Find where the given text appears and provide that cell's center as (X, Y) coordinate. 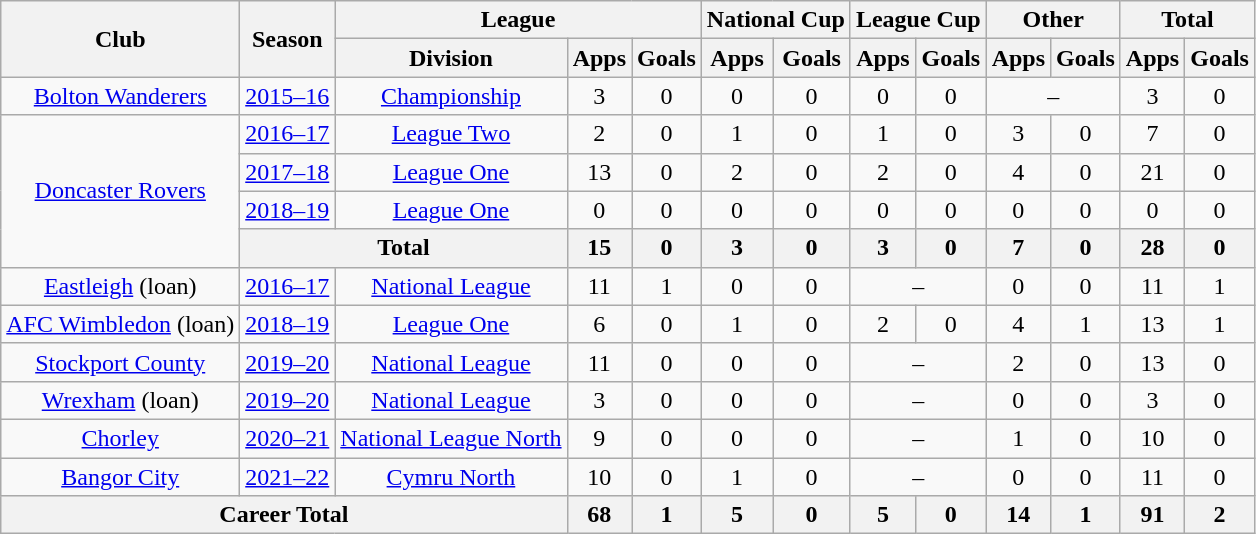
14 (1018, 515)
Club (120, 39)
Cymru North (451, 477)
21 (1152, 172)
9 (599, 438)
AFC Wimbledon (loan) (120, 324)
Season (288, 39)
91 (1152, 515)
Career Total (284, 515)
League Two (451, 134)
2021–22 (288, 477)
Wrexham (loan) (120, 400)
Doncaster Rovers (120, 191)
2015–16 (288, 96)
68 (599, 515)
28 (1152, 248)
2017–18 (288, 172)
Chorley (120, 438)
National Cup (776, 20)
Bolton Wanderers (120, 96)
League Cup (918, 20)
15 (599, 248)
National League North (451, 438)
Bangor City (120, 477)
League (518, 20)
6 (599, 324)
2020–21 (288, 438)
Division (451, 58)
Eastleigh (loan) (120, 286)
Championship (451, 96)
Stockport County (120, 362)
Other (1053, 20)
